Capture the cell that displays the provided text and extract its (X, Y) central coordinate. 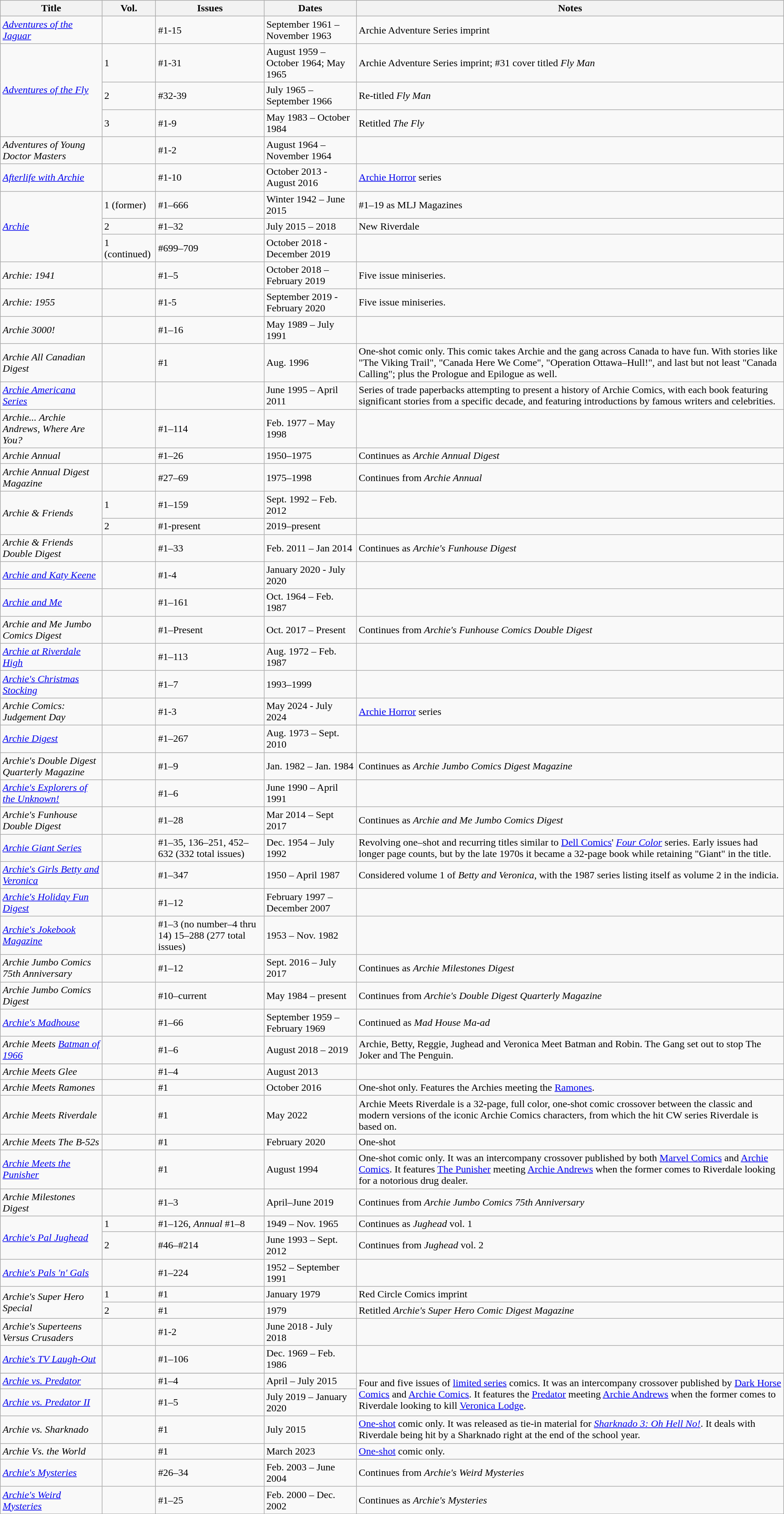
#1–28 (210, 820)
Archie Annual Digest Magazine (51, 478)
#1–666 (210, 204)
3 (129, 123)
Aug. 1972 – Feb. 1987 (310, 657)
June 2018 - July 2018 (310, 1332)
Afterlife with Archie (51, 178)
June 1995 – April 2011 (310, 396)
#1–347 (210, 875)
#32-39 (210, 96)
#1–114 (210, 429)
Oct. 2017 – Present (310, 629)
September 2019 - February 2020 (310, 303)
#1–66 (210, 1022)
Archie's Madhouse (51, 1022)
Archie's Double Digest Quarterly Magazine (51, 766)
Archie Americana Series (51, 396)
Archie (51, 226)
Jan. 1982 – Jan. 1984 (310, 766)
Continues from Archie's Funhouse Comics Double Digest (570, 629)
Feb. 2000 – Dec. 2002 (310, 1500)
1 (former) (129, 204)
#10–current (210, 996)
Aug. 1996 (310, 363)
Dec. 1954 – July 1992 (310, 848)
Archie vs. Predator (51, 1381)
Archie's Christmas Stocking (51, 684)
Feb. 2011 – Jan 2014 (310, 548)
Archie Milestones Digest (51, 1202)
#1–26 (210, 456)
Continues from Archie Annual (570, 478)
#1–9 (210, 766)
Archie and Me Jumbo Comics Digest (51, 629)
Continues as Jughead vol. 1 (570, 1224)
1975–1998 (310, 478)
Vol. (129, 8)
July 1965 – September 1966 (310, 96)
Archie... Archie Andrews, Where Are You? (51, 429)
Archie Meets Ramones (51, 1087)
1952 – September 1991 (310, 1273)
Archie vs. Predator II (51, 1402)
Archie Meets Glee (51, 1071)
Archie Meets Riverdale (51, 1115)
Red Circle Comics imprint (570, 1294)
May 1989 – July 1991 (310, 329)
#1–126, Annual #1–8 (210, 1224)
Retitled Archie's Super Hero Comic Digest Magazine (570, 1310)
1993–1999 (310, 684)
September 1959 – February 1969 (310, 1022)
Archie Adventure Series imprint (570, 30)
Archie's Superteens Versus Crusaders (51, 1332)
#1–16 (210, 329)
Re-titled Fly Man (570, 96)
#1–7 (210, 684)
Archie Jumbo Comics Digest (51, 996)
Continues as Archie's Funhouse Digest (570, 548)
Sept. 2016 – July 2017 (310, 968)
Archie's Weird Mysteries (51, 1500)
September 1961 – November 1963 (310, 30)
Continues as Archie Annual Digest (570, 456)
Archie, Betty, Reggie, Jughead and Veronica Meet Batman and Robin. The Gang set out to stop The Joker and The Penguin. (570, 1050)
#1–32 (210, 226)
#1–113 (210, 657)
July 2015 – 2018 (310, 226)
May 1984 – present (310, 996)
#1-10 (210, 178)
#1–3 (210, 1202)
#1-4 (210, 575)
Archie and Me (51, 603)
#26–34 (210, 1473)
#1–25 (210, 1500)
March 2023 (310, 1451)
January 1979 (310, 1294)
Archie Adventure Series imprint; #31 cover titled Fly Man (570, 63)
Sept. 1992 – Feb. 2012 (310, 505)
February 1997 – December 2007 (310, 903)
Archie's Girls Betty and Veronica (51, 875)
Archie: 1941 (51, 275)
May 2022 (310, 1115)
July 2019 – January 2020 (310, 1402)
#1–35, 136–251, 452–632 (332 total issues) (210, 848)
1950–1975 (310, 456)
April – July 2015 (310, 1381)
Continued as Mad House Ma-ad (570, 1022)
May 2024 - July 2024 (310, 712)
Title (51, 8)
#1–267 (210, 738)
Continues as Archie and Me Jumbo Comics Digest (570, 820)
Adventures of the Jaguar (51, 30)
Continues from Archie's Weird Mysteries (570, 1473)
Aug. 1973 – Sept. 2010 (310, 738)
Archie's Pals 'n' Gals (51, 1273)
Archie's Holiday Fun Digest (51, 903)
#1-9 (210, 123)
Archie Digest (51, 738)
#1–33 (210, 548)
Continues as Archie's Mysteries (570, 1500)
October 2016 (310, 1087)
#1–Present (210, 629)
Oct. 1964 – Feb. 1987 (310, 603)
Archie Meets Batman of 1966 (51, 1050)
#1-5 (210, 303)
Archie's Jokebook Magazine (51, 935)
#46–#214 (210, 1245)
Archie and Katy Keene (51, 575)
#1-31 (210, 63)
August 1964 – November 1964 (310, 150)
January 2020 - July 2020 (310, 575)
Archie Meets the Punisher (51, 1169)
October 2018 - December 2019 (310, 248)
Continues from Jughead vol. 2 (570, 1245)
1950 – April 1987 (310, 875)
#1-present (210, 526)
Continues as Archie Milestones Digest (570, 968)
August 1994 (310, 1169)
August 1959 – October 1964; May 1965 (310, 63)
Archie Comics: Judgement Day (51, 712)
June 1993 – Sept. 2012 (310, 1245)
Winter 1942 – June 2015 (310, 204)
1949 – Nov. 1965 (310, 1224)
#1–3 (no number–4 thru 14) 15–288 (277 total issues) (210, 935)
Feb. 1977 – May 1998 (310, 429)
1979 (310, 1310)
#1-15 (210, 30)
May 1983 – October 1984 (310, 123)
#1–106 (210, 1359)
Archie vs. Sharknado (51, 1430)
Archie's Pal Jughead (51, 1238)
Archie Meets The B-52s (51, 1142)
Archie Annual (51, 456)
Archie's Funhouse Double Digest (51, 820)
Archie: 1955 (51, 303)
New Riverdale (570, 226)
Adventures of Young Doctor Masters (51, 150)
Adventures of the Fly (51, 90)
Archie & Friends (51, 513)
Archie 3000! (51, 329)
Issues (210, 8)
August 2018 – 2019 (310, 1050)
June 1990 – April 1991 (310, 794)
One-shot comic only. (570, 1451)
July 2015 (310, 1430)
Archie Vs. the World (51, 1451)
October 2018 – February 2019 (310, 275)
Archie's Super Hero Special (51, 1302)
Archie Giant Series (51, 848)
One-shot only. Features the Archies meeting the Ramones. (570, 1087)
Archie All Canadian Digest (51, 363)
Archie's TV Laugh-Out (51, 1359)
#1–224 (210, 1273)
#699–709 (210, 248)
Notes (570, 8)
February 2020 (310, 1142)
April–June 2019 (310, 1202)
Retitled The Fly (570, 123)
October 2013 - August 2016 (310, 178)
One-shot (570, 1142)
Archie Jumbo Comics 75th Anniversary (51, 968)
Continues from Archie's Double Digest Quarterly Magazine (570, 996)
Feb. 2003 – June 2004 (310, 1473)
Archie at Riverdale High (51, 657)
2019–present (310, 526)
#27–69 (210, 478)
Continues from Archie Jumbo Comics 75th Anniversary (570, 1202)
August 2013 (310, 1071)
#1–19 as MLJ Magazines (570, 204)
1 (continued) (129, 248)
Archie & Friends Double Digest (51, 548)
#1-3 (210, 712)
Considered volume 1 of Betty and Veronica, with the 1987 series listing itself as volume 2 in the indicia. (570, 875)
#1–159 (210, 505)
1953 – Nov. 1982 (310, 935)
Mar 2014 – Sept 2017 (310, 820)
Dates (310, 8)
Archie's Explorers of the Unknown! (51, 794)
Archie's Mysteries (51, 1473)
Continues as Archie Jumbo Comics Digest Magazine (570, 766)
#1–161 (210, 603)
Dec. 1969 – Feb. 1986 (310, 1359)
